For the text-containing cell, return its midpoint in (x, y) coordinate format. 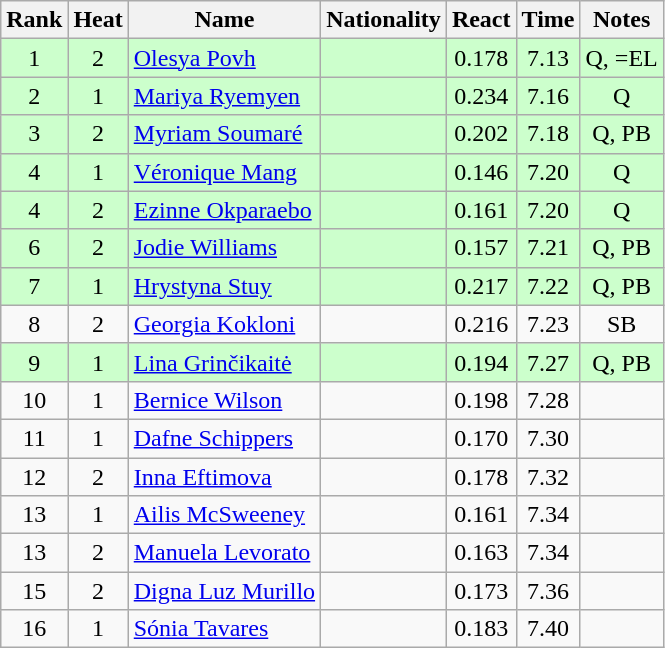
0.234 (481, 96)
7.32 (548, 477)
Georgia Kokloni (224, 324)
10 (34, 400)
Mariya Ryemyen (224, 96)
11 (34, 438)
0.170 (481, 438)
Inna Eftimova (224, 477)
3 (34, 134)
0.163 (481, 553)
7.21 (548, 248)
Olesya Povh (224, 58)
Bernice Wilson (224, 400)
Hrystyna Stuy (224, 286)
Véronique Mang (224, 172)
0.146 (481, 172)
7.23 (548, 324)
Lina Grinčikaitė (224, 362)
7.28 (548, 400)
SB (622, 324)
Heat (98, 20)
Ailis McSweeney (224, 515)
0.194 (481, 362)
Manuela Levorato (224, 553)
Ezinne Okparaebo (224, 210)
Time (548, 20)
7.40 (548, 629)
7.16 (548, 96)
0.217 (481, 286)
7.18 (548, 134)
7.36 (548, 591)
Rank (34, 20)
0.202 (481, 134)
7.30 (548, 438)
Notes (622, 20)
0.183 (481, 629)
Sónia Tavares (224, 629)
7 (34, 286)
6 (34, 248)
0.216 (481, 324)
0.157 (481, 248)
0.173 (481, 591)
Nationality (384, 20)
Name (224, 20)
Q, =EL (622, 58)
9 (34, 362)
React (481, 20)
Dafne Schippers (224, 438)
Myriam Soumaré (224, 134)
8 (34, 324)
0.198 (481, 400)
7.27 (548, 362)
16 (34, 629)
Jodie Williams (224, 248)
15 (34, 591)
7.22 (548, 286)
Digna Luz Murillo (224, 591)
7.13 (548, 58)
12 (34, 477)
